Return [x, y] of the center of cell containing provided text 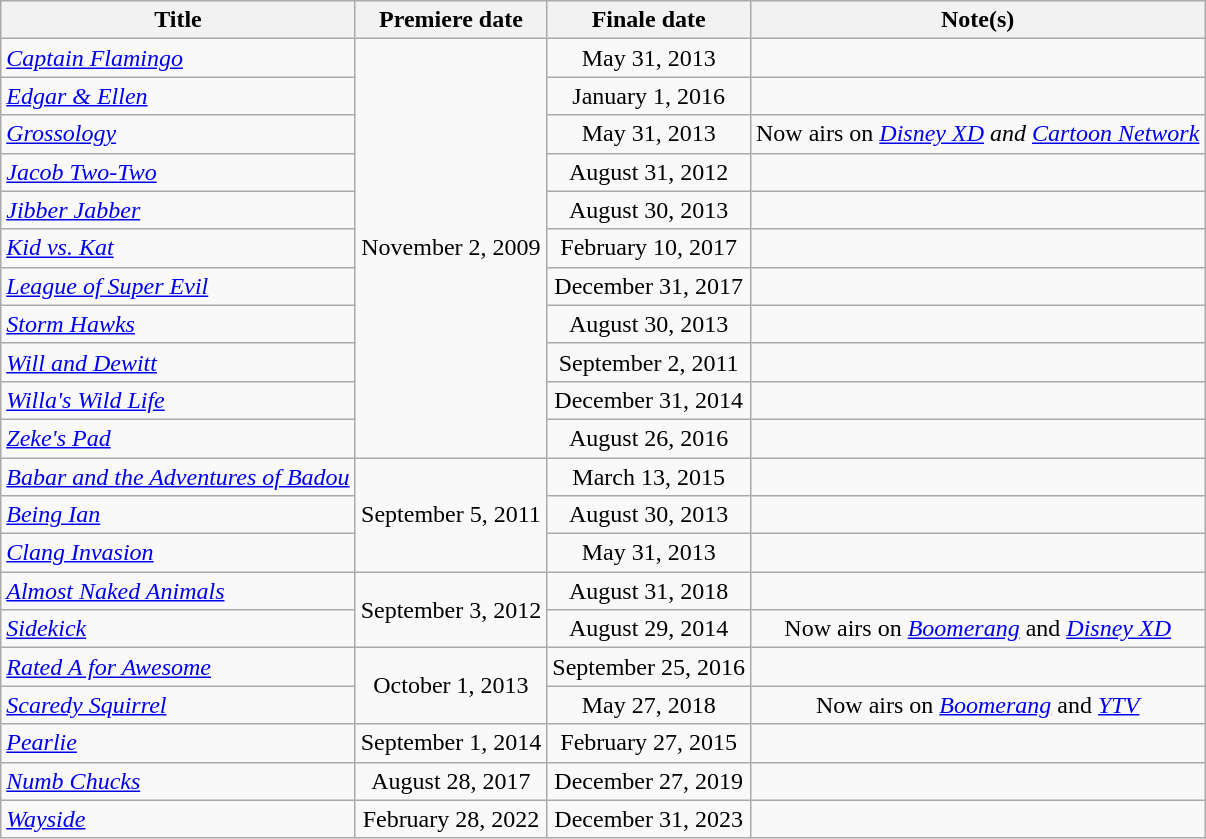
November 2, 2009 [451, 248]
February 28, 2022 [451, 819]
February 27, 2015 [649, 743]
Premiere date [451, 20]
February 10, 2017 [649, 248]
May 27, 2018 [649, 705]
Now airs on Boomerang and YTV [977, 705]
December 31, 2023 [649, 819]
August 26, 2016 [649, 438]
March 13, 2015 [649, 477]
Kid vs. Kat [178, 248]
Will and Dewitt [178, 362]
August 31, 2012 [649, 172]
Jacob Two-Two [178, 172]
Note(s) [977, 20]
Title [178, 20]
Now airs on Disney XD and Cartoon Network [977, 134]
Babar and the Adventures of Badou [178, 477]
League of Super Evil [178, 286]
September 3, 2012 [451, 610]
Pearlie [178, 743]
Wayside [178, 819]
Storm Hawks [178, 324]
Captain Flamingo [178, 58]
September 25, 2016 [649, 667]
Finale date [649, 20]
December 31, 2014 [649, 400]
August 31, 2018 [649, 591]
Clang Invasion [178, 553]
January 1, 2016 [649, 96]
August 29, 2014 [649, 629]
Edgar & Ellen [178, 96]
Scaredy Squirrel [178, 705]
Almost Naked Animals [178, 591]
Sidekick [178, 629]
September 5, 2011 [451, 515]
September 1, 2014 [451, 743]
October 1, 2013 [451, 686]
Now airs on Boomerang and Disney XD [977, 629]
August 28, 2017 [451, 781]
December 31, 2017 [649, 286]
Rated A for Awesome [178, 667]
Zeke's Pad [178, 438]
Grossology [178, 134]
Being Ian [178, 515]
Willa's Wild Life [178, 400]
December 27, 2019 [649, 781]
Jibber Jabber [178, 210]
Numb Chucks [178, 781]
September 2, 2011 [649, 362]
